Return the (x, y) coordinate for the center point of the cell that contains the specified text.  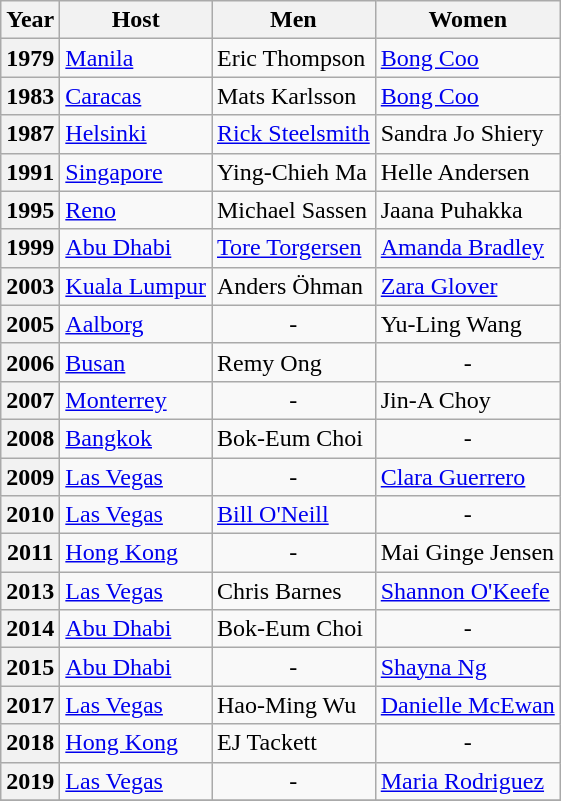
Zara Glover (468, 286)
Tore Torgersen (294, 248)
Eric Thompson (294, 58)
Year (30, 20)
Michael Sassen (294, 210)
Ying-Chieh Ma (294, 172)
1999 (30, 248)
Shayna Ng (468, 667)
Yu-Ling Wang (468, 324)
2018 (30, 743)
Men (294, 20)
2015 (30, 667)
2010 (30, 515)
Monterrey (136, 400)
1987 (30, 134)
Helsinki (136, 134)
2007 (30, 400)
Amanda Bradley (468, 248)
Rick Steelsmith (294, 134)
Manila (136, 58)
1995 (30, 210)
Women (468, 20)
Mai Ginge Jensen (468, 553)
Clara Guerrero (468, 477)
Anders Öhman (294, 286)
Aalborg (136, 324)
Shannon O'Keefe (468, 591)
2005 (30, 324)
2019 (30, 781)
Reno (136, 210)
2017 (30, 705)
Mats Karlsson (294, 96)
Helle Andersen (468, 172)
2009 (30, 477)
1983 (30, 96)
Bill O'Neill (294, 515)
Maria Rodriguez (468, 781)
2011 (30, 553)
Jaana Puhakka (468, 210)
Hao-Ming Wu (294, 705)
2003 (30, 286)
Jin-A Choy (468, 400)
Caracas (136, 96)
1991 (30, 172)
Kuala Lumpur (136, 286)
2006 (30, 362)
EJ Tackett (294, 743)
Singapore (136, 172)
2014 (30, 629)
1979 (30, 58)
Danielle McEwan (468, 705)
Remy Ong (294, 362)
Busan (136, 362)
Host (136, 20)
2008 (30, 438)
Sandra Jo Shiery (468, 134)
Chris Barnes (294, 591)
2013 (30, 591)
Bangkok (136, 438)
